Scan for the cell matching the given text and deliver its (X, Y) coordinate at center. 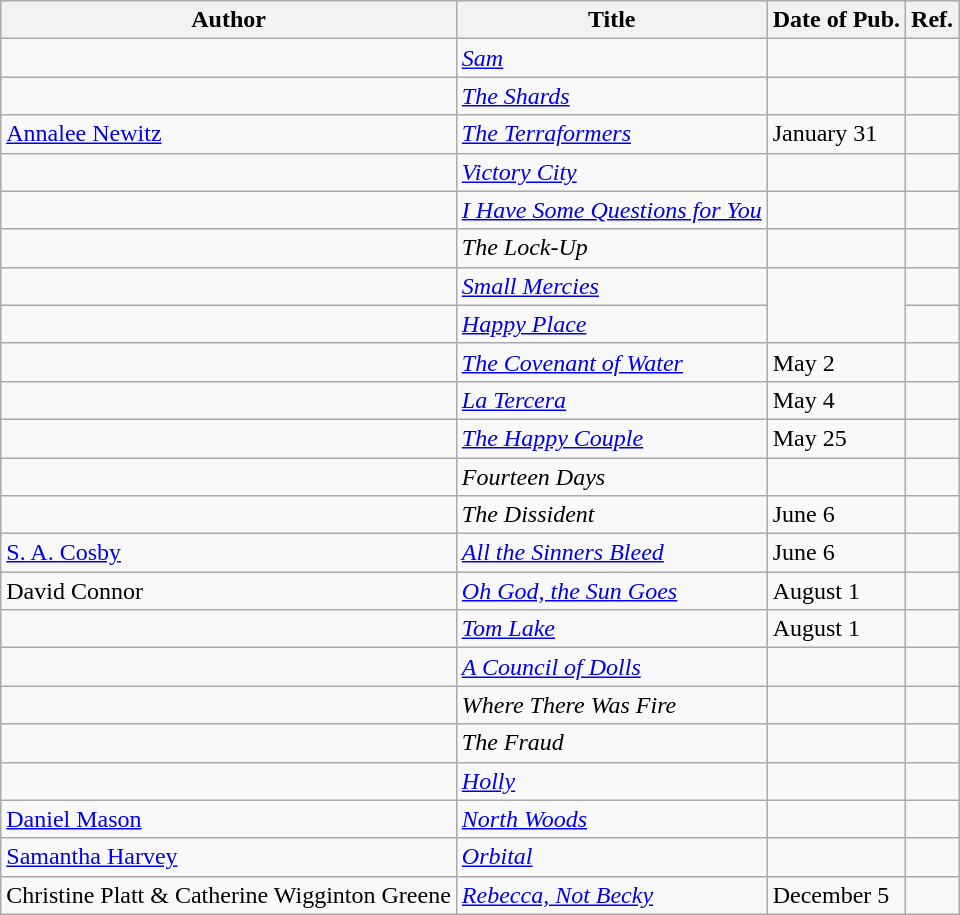
Author (229, 20)
David Connor (229, 591)
Happy Place (612, 324)
Daniel Mason (229, 819)
All the Sinners Bleed (612, 553)
May 2 (836, 362)
Rebecca, Not Becky (612, 895)
Title (612, 20)
The Covenant of Water (612, 362)
Tom Lake (612, 629)
Small Mercies (612, 286)
January 31 (836, 134)
Fourteen Days (612, 477)
North Woods (612, 819)
Oh God, the Sun Goes (612, 591)
May 4 (836, 400)
Ref. (932, 20)
Where There Was Fire (612, 705)
December 5 (836, 895)
The Dissident (612, 515)
S. A. Cosby (229, 553)
Date of Pub. (836, 20)
Annalee Newitz (229, 134)
Christine Platt & Catherine Wigginton Greene (229, 895)
Sam (612, 58)
I Have Some Questions for You (612, 210)
La Tercera (612, 400)
Orbital (612, 857)
The Terraformers (612, 134)
Samantha Harvey (229, 857)
A Council of Dolls (612, 667)
The Happy Couple (612, 438)
The Lock-Up (612, 248)
Victory City (612, 172)
Holly (612, 781)
May 25 (836, 438)
The Fraud (612, 743)
The Shards (612, 96)
